Detect which cell encompasses the target text, then output its [X, Y] center coordinate. 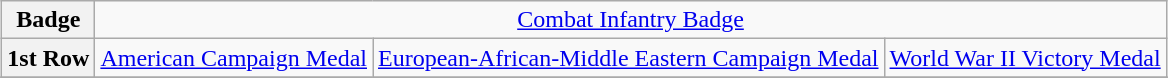
American Campaign Medal [234, 58]
Combat Infantry Badge [630, 20]
European-African-Middle Eastern Campaign Medal [628, 58]
World War II Victory Medal [1025, 58]
1st Row [48, 58]
Badge [48, 20]
